Identify which cell holds the provided text, then report its (x, y) central coordinate. 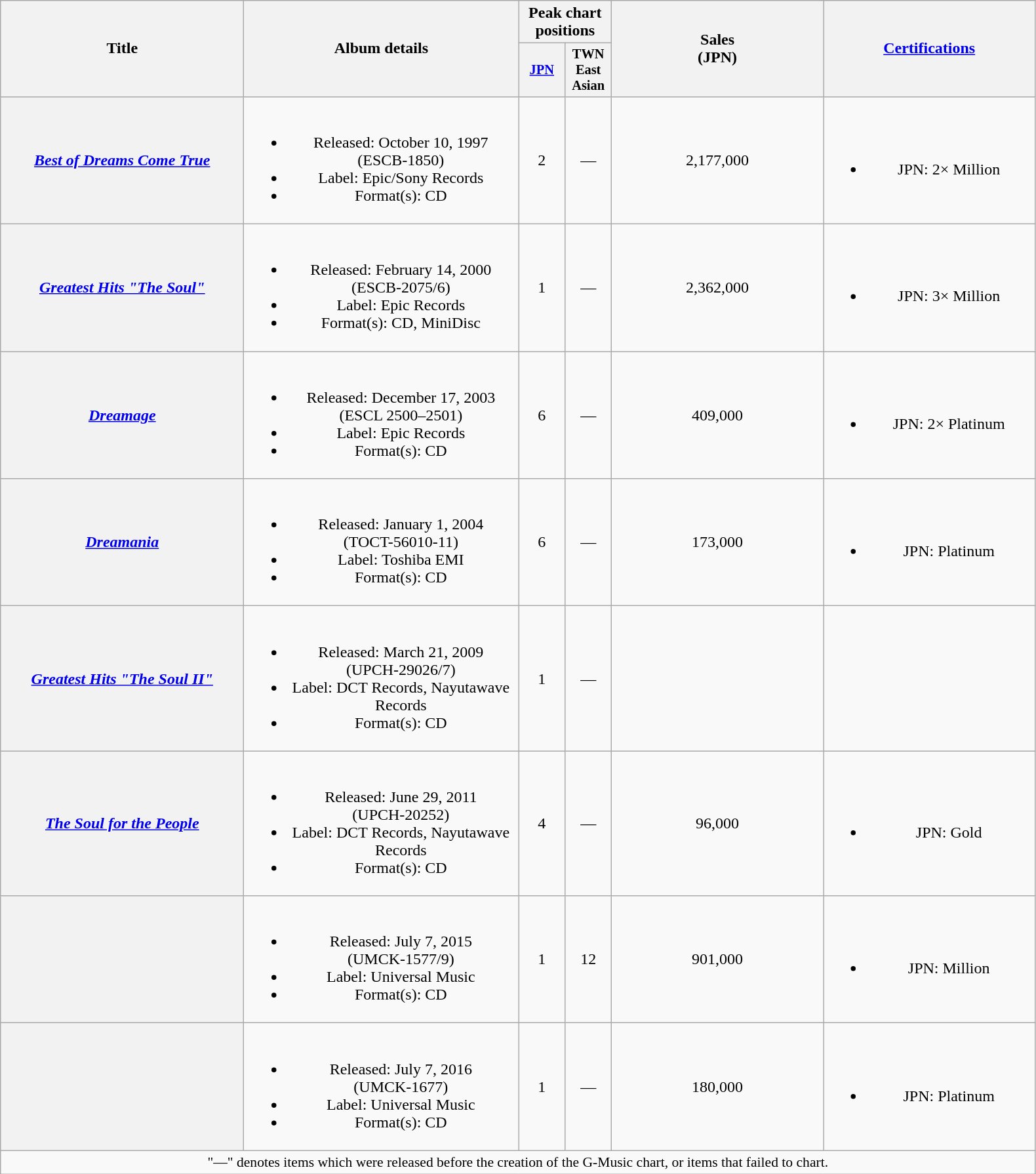
Dreamania (122, 542)
JPN: 2× Million (930, 160)
Dreamage (122, 415)
Released: February 14, 2000(ESCB-2075/6)Label: Epic RecordsFormat(s): CD, MiniDisc (382, 288)
2,362,000 (717, 288)
Released: March 21, 2009(UPCH-29026/7)Label: DCT Records, Nayutawave RecordsFormat(s): CD (382, 678)
Sales(JPN) (717, 49)
Best of Dreams Come True (122, 160)
JPN: Gold (930, 824)
12 (589, 960)
Released: June 29, 2011(UPCH-20252)Label: DCT Records, Nayutawave RecordsFormat(s): CD (382, 824)
901,000 (717, 960)
96,000 (717, 824)
2,177,000 (717, 160)
JPN: 2× Platinum (930, 415)
Released: October 10, 1997(ESCB-1850)Label: Epic/Sony RecordsFormat(s): CD (382, 160)
JPN: 3× Million (930, 288)
Greatest Hits "The Soul II" (122, 678)
2 (542, 160)
Released: January 1, 2004(TOCT-56010-11)Label: Toshiba EMIFormat(s): CD (382, 542)
173,000 (717, 542)
Title (122, 49)
TWN East Asian (589, 70)
JPN (542, 70)
The Soul for the People (122, 824)
Greatest Hits "The Soul" (122, 288)
Released: July 7, 2016(UMCK-1677)Label: Universal MusicFormat(s): CD (382, 1087)
Released: December 17, 2003(ESCL 2500–2501)Label: Epic RecordsFormat(s): CD (382, 415)
"—" denotes items which were released before the creation of the G-Music chart, or items that failed to chart. (518, 1162)
4 (542, 824)
Album details (382, 49)
409,000 (717, 415)
JPN: Million (930, 960)
Released: July 7, 2015(UMCK-1577/9)Label: Universal MusicFormat(s): CD (382, 960)
Peak chart positions (565, 22)
Certifications (930, 49)
180,000 (717, 1087)
